Extract the (X, Y) coordinate from the center of the cell holding the provided text.  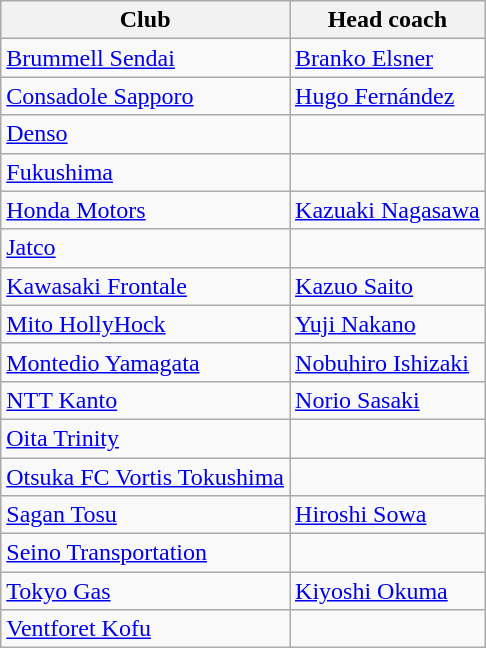
NTT Kanto (146, 400)
Nobuhiro Ishizaki (388, 362)
Kazuo Saito (388, 286)
Head coach (388, 20)
Seino Transportation (146, 553)
Branko Elsner (388, 58)
Honda Motors (146, 210)
Consadole Sapporo (146, 96)
Sagan Tosu (146, 515)
Jatco (146, 248)
Denso (146, 134)
Mito HollyHock (146, 324)
Ventforet Kofu (146, 629)
Brummell Sendai (146, 58)
Kazuaki Nagasawa (388, 210)
Kawasaki Frontale (146, 286)
Kiyoshi Okuma (388, 591)
Club (146, 20)
Otsuka FC Vortis Tokushima (146, 477)
Hugo Fernández (388, 96)
Fukushima (146, 172)
Norio Sasaki (388, 400)
Yuji Nakano (388, 324)
Tokyo Gas (146, 591)
Montedio Yamagata (146, 362)
Hiroshi Sowa (388, 515)
Oita Trinity (146, 438)
